Detect which cell encompasses the target text, then output its [X, Y] center coordinate. 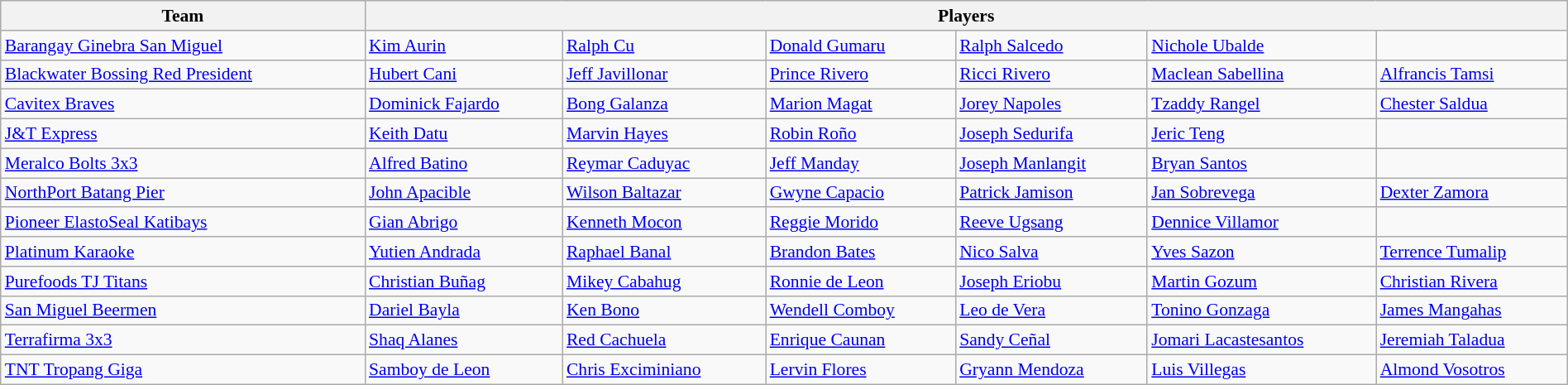
Jeric Teng [1261, 134]
James Mangahas [1472, 310]
Ronnie de Leon [861, 282]
Gryann Mendoza [1051, 370]
Pioneer ElastoSeal Katibays [183, 223]
Nichole Ubalde [1261, 46]
Kenneth Mocon [664, 223]
Nico Salva [1051, 252]
Mikey Cabahug [664, 282]
Joseph Sedurifa [1051, 134]
Joseph Manlangit [1051, 163]
Dominick Fajardo [463, 104]
Tzaddy Rangel [1261, 104]
NorthPort Batang Pier [183, 193]
Jeff Manday [861, 163]
Ralph Cu [664, 46]
Ken Bono [664, 310]
Chester Saldua [1472, 104]
Dennice Villamor [1261, 223]
Prince Rivero [861, 75]
Reeve Ugsang [1051, 223]
Luis Villegas [1261, 370]
Joseph Eriobu [1051, 282]
Jan Sobrevega [1261, 193]
Brandon Bates [861, 252]
Christian Buñag [463, 282]
Terrafirma 3x3 [183, 340]
Meralco Bolts 3x3 [183, 163]
Purefoods TJ Titans [183, 282]
Jomari Lacastesantos [1261, 340]
Terrence Tumalip [1472, 252]
Chris Exciminiano [664, 370]
J&T Express [183, 134]
Reggie Morido [861, 223]
Samboy de Leon [463, 370]
Keith Datu [463, 134]
Christian Rivera [1472, 282]
Ricci Rivero [1051, 75]
Maclean Sabellina [1261, 75]
Blackwater Bossing Red President [183, 75]
Sandy Ceñal [1051, 340]
Jeff Javillonar [664, 75]
Wendell Comboy [861, 310]
Barangay Ginebra San Miguel [183, 46]
Raphael Banal [664, 252]
Platinum Karaoke [183, 252]
Bryan Santos [1261, 163]
Martin Gozum [1261, 282]
Yves Sazon [1261, 252]
Gwyne Capacio [861, 193]
Patrick Jamison [1051, 193]
Gian Abrigo [463, 223]
San Miguel Beermen [183, 310]
Alfrancis Tamsi [1472, 75]
Robin Roño [861, 134]
Dexter Zamora [1472, 193]
Lervin Flores [861, 370]
Players [966, 16]
Jorey Napoles [1051, 104]
Dariel Bayla [463, 310]
Cavitex Braves [183, 104]
Yutien Andrada [463, 252]
Marion Magat [861, 104]
Jeremiah Taladua [1472, 340]
Enrique Caunan [861, 340]
Tonino Gonzaga [1261, 310]
Alfred Batino [463, 163]
Ralph Salcedo [1051, 46]
Hubert Cani [463, 75]
Wilson Baltazar [664, 193]
Shaq Alanes [463, 340]
Leo de Vera [1051, 310]
Bong Galanza [664, 104]
Kim Aurin [463, 46]
Donald Gumaru [861, 46]
Team [183, 16]
Reymar Caduyac [664, 163]
Marvin Hayes [664, 134]
Red Cachuela [664, 340]
John Apacible [463, 193]
Almond Vosotros [1472, 370]
TNT Tropang Giga [183, 370]
